Pinpoint the cell where the given text exists, returning its (X, Y) midpoint coordinate. 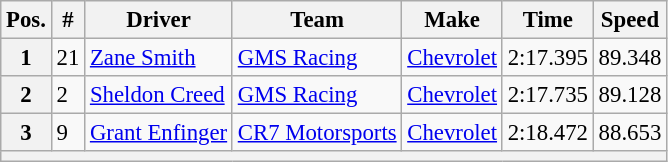
89.128 (630, 95)
# (68, 20)
Driver (159, 20)
Make (452, 20)
88.653 (630, 133)
2:17.395 (548, 58)
CR7 Motorsports (316, 133)
1 (26, 58)
89.348 (630, 58)
2:18.472 (548, 133)
21 (68, 58)
2:17.735 (548, 95)
Pos. (26, 20)
Sheldon Creed (159, 95)
Zane Smith (159, 58)
Time (548, 20)
Team (316, 20)
Speed (630, 20)
Grant Enfinger (159, 133)
9 (68, 133)
3 (26, 133)
